Extract the (X, Y) coordinate from the center of the cell holding the provided text.  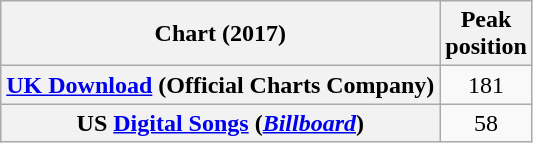
181 (486, 85)
58 (486, 123)
UK Download (Official Charts Company) (220, 85)
US Digital Songs (Billboard) (220, 123)
Peakposition (486, 34)
Chart (2017) (220, 34)
